Scan for the cell matching the given text and deliver its [X, Y] coordinate at center. 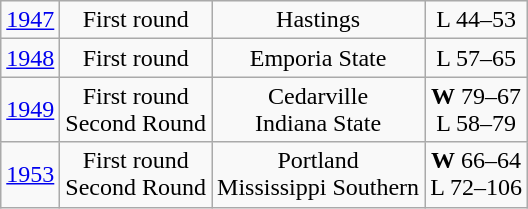
W 79–67L 58–79 [476, 110]
1953 [30, 174]
L 44–53 [476, 20]
Emporia State [318, 58]
1948 [30, 58]
W 66–64L 72–106 [476, 174]
1949 [30, 110]
Hastings [318, 20]
CedarvilleIndiana State [318, 110]
PortlandMississippi Southern [318, 174]
1947 [30, 20]
L 57–65 [476, 58]
